Identify which cell holds the provided text, then report its [x, y] central coordinate. 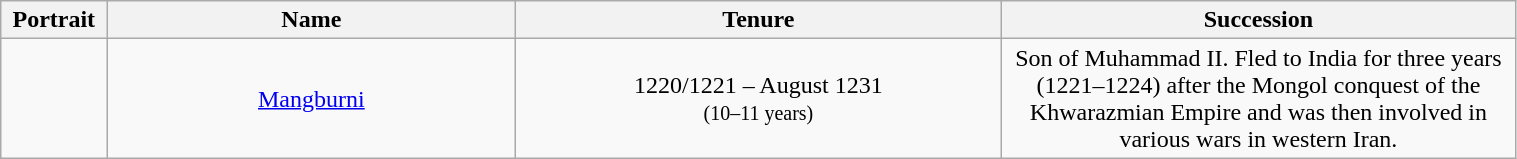
Portrait [54, 20]
Tenure [758, 20]
Succession [1258, 20]
Name [312, 20]
Mangburni [312, 98]
1220/1221 – August 1231(10–11 years) [758, 98]
